Determine the [X, Y] coordinate at the center of the cell enclosing the given text.  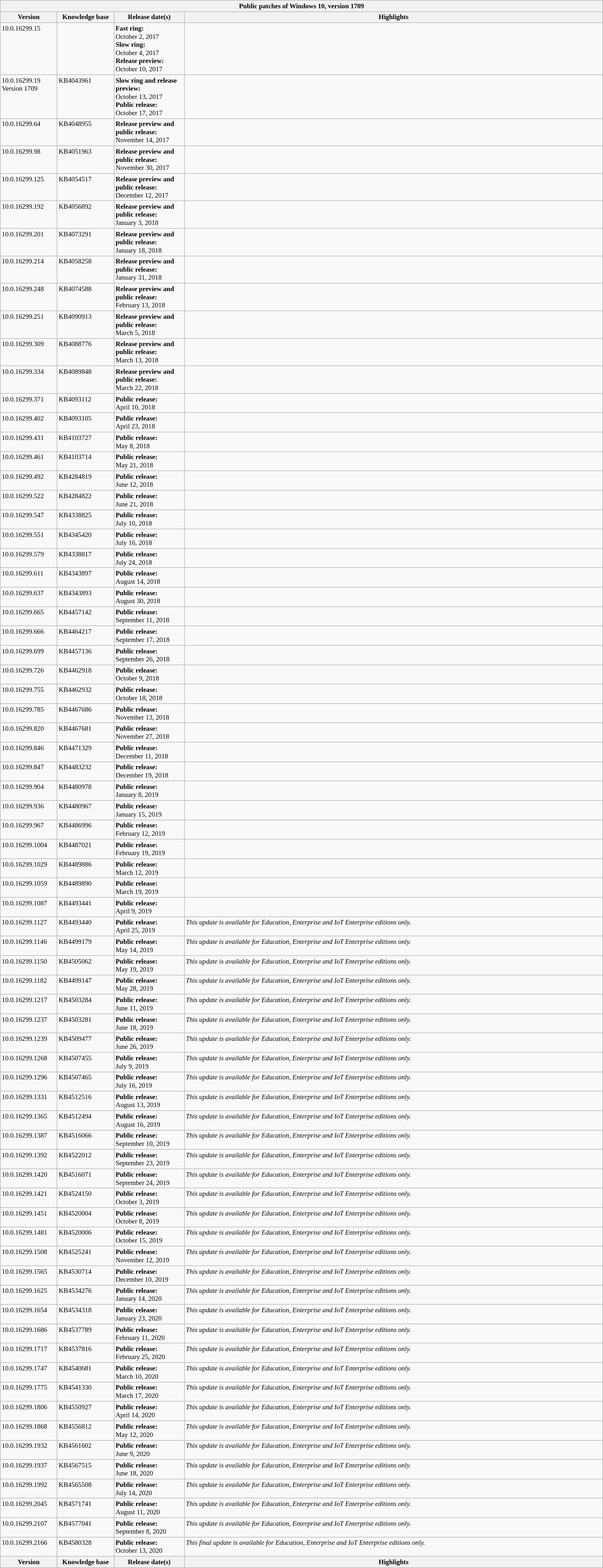
KB4489886 [86, 868]
KB4074588 [86, 297]
Public release:May 21, 2018 [149, 461]
10.0.16299.1237 [29, 1023]
Public release:November 13, 2018 [149, 713]
Public release:March 17, 2020 [149, 1391]
KB4540681 [86, 1372]
KB4499147 [86, 985]
Public release:November 12, 2019 [149, 1256]
10.0.16299.1268 [29, 1062]
10.0.16299.1992 [29, 1489]
Release preview and public release:February 13, 2018 [149, 297]
10.0.16299.1087 [29, 907]
Public release:May 19, 2019 [149, 965]
10.0.16299.461 [29, 461]
Release preview and public release:January 3, 2018 [149, 214]
10.0.16299.1481 [29, 1237]
10.0.16299.1421 [29, 1198]
10.0.16299.726 [29, 674]
KB4512516 [86, 1101]
10.0.16299.904 [29, 791]
Public release:May 28, 2019 [149, 985]
10.0.16299.1508 [29, 1256]
KB4090913 [86, 324]
KB4471329 [86, 752]
KB4522012 [86, 1159]
10.0.16299.1806 [29, 1411]
KB4499179 [86, 946]
Public release:April 10, 2018 [149, 403]
10.0.16299.755 [29, 694]
Public release:August 11, 2020 [149, 1508]
KB4043961 [86, 97]
Public release:January 14, 2020 [149, 1295]
Public release:June 9, 2020 [149, 1450]
10.0.16299.402 [29, 422]
Public release:August 14, 2018 [149, 578]
Public release:June 26, 2019 [149, 1043]
10.0.16299.1392 [29, 1159]
KB4530714 [86, 1276]
10.0.16299.192 [29, 214]
Public release:February 25, 2020 [149, 1353]
KB4524150 [86, 1198]
10.0.16299.201 [29, 242]
10.0.16299.2045 [29, 1508]
10.0.16299.19Version 1709 [29, 97]
Release preview and public release:March 22, 2018 [149, 380]
KB4580328 [86, 1547]
KB4565508 [86, 1489]
KB4516066 [86, 1139]
KB4089848 [86, 380]
10.0.16299.1239 [29, 1043]
KB4503281 [86, 1023]
Release preview and public release:January 31, 2018 [149, 269]
10.0.16299.251 [29, 324]
10.0.16299.64 [29, 132]
KB4483232 [86, 771]
KB4103727 [86, 442]
10.0.16299.1420 [29, 1178]
Public release:November 27, 2018 [149, 732]
KB4516071 [86, 1178]
Release preview and public release:March 5, 2018 [149, 324]
Public release:June 11, 2019 [149, 1004]
Public release:September 26, 2018 [149, 655]
Public release:July 9, 2019 [149, 1062]
KB4464217 [86, 636]
Public release:June 18, 2020 [149, 1469]
10.0.16299.2107 [29, 1528]
10.0.16299.1387 [29, 1139]
10.0.16299.1868 [29, 1430]
10.0.16299.248 [29, 297]
KB4489890 [86, 888]
KB4577041 [86, 1528]
Public release:December 10, 2019 [149, 1276]
Fast ring:October 2, 2017Slow ring:October 4, 2017Release preview:October 10, 2017 [149, 49]
Public release:October 3, 2019 [149, 1198]
10.0.16299.1654 [29, 1314]
KB4486996 [86, 830]
10.0.16299.522 [29, 500]
KB4284819 [86, 480]
KB4462932 [86, 694]
Public release:September 24, 2019 [149, 1178]
KB4338817 [86, 558]
KB4534276 [86, 1295]
Public patches of Windows 10, version 1709 [301, 6]
KB4462918 [86, 674]
Public release:October 13, 2020 [149, 1547]
10.0.16299.1625 [29, 1295]
Public release:October 15, 2019 [149, 1237]
Public release:September 23, 2019 [149, 1159]
10.0.16299.1150 [29, 965]
Public release:August 30, 2018 [149, 597]
10.0.16299.967 [29, 830]
10.0.16299.666 [29, 636]
KB4507465 [86, 1082]
Public release:September 17, 2018 [149, 636]
10.0.16299.1059 [29, 888]
10.0.16299.936 [29, 810]
10.0.16299.1127 [29, 926]
10.0.16299.98 [29, 160]
Release preview and public release:January 18, 2018 [149, 242]
10.0.16299.551 [29, 539]
Public release:June 18, 2019 [149, 1023]
Public release:December 11, 2018 [149, 752]
Public release:July 24, 2018 [149, 558]
KB4480978 [86, 791]
Public release:August 13, 2019 [149, 1101]
Public release:January 15, 2019 [149, 810]
Public release:September 10, 2019 [149, 1139]
Release preview and public release:December 12, 2017 [149, 187]
KB4534318 [86, 1314]
KB4493440 [86, 926]
KB4480967 [86, 810]
10.0.16299.334 [29, 380]
10.0.16299.579 [29, 558]
KB4103714 [86, 461]
Public release:October 18, 2018 [149, 694]
KB4048955 [86, 132]
10.0.16299.637 [29, 597]
10.0.16299.309 [29, 352]
KB4503284 [86, 1004]
10.0.16299.785 [29, 713]
KB4457136 [86, 655]
Public release:October 8, 2019 [149, 1217]
10.0.16299.1451 [29, 1217]
KB4093112 [86, 403]
10.0.16299.1217 [29, 1004]
10.0.16299.611 [29, 578]
Public release:February 19, 2019 [149, 849]
Public release:July 16, 2019 [149, 1082]
KB4345420 [86, 539]
10.0.16299.1686 [29, 1334]
KB4537789 [86, 1334]
Public release:July 16, 2018 [149, 539]
Public release:March 10, 2020 [149, 1372]
KB4507455 [86, 1062]
10.0.16299.125 [29, 187]
10.0.16299.847 [29, 771]
Release preview and public release:November 30, 2017 [149, 160]
10.0.16299.1146 [29, 946]
Public release:July 14, 2020 [149, 1489]
Slow ring and release preview:October 13, 2017Public release:October 17, 2017 [149, 97]
10.0.16299.214 [29, 269]
KB4487021 [86, 849]
Public release:May 14, 2019 [149, 946]
Public release:April 9, 2019 [149, 907]
KB4567515 [86, 1469]
KB4537816 [86, 1353]
KB4467681 [86, 732]
Release preview and public release:November 14, 2017 [149, 132]
10.0.16299.1365 [29, 1120]
Public release:March 19, 2019 [149, 888]
Public release:September 11, 2018 [149, 617]
KB4058258 [86, 269]
Public release:September 8, 2020 [149, 1528]
KB4051963 [86, 160]
Public release:January 8, 2019 [149, 791]
KB4509477 [86, 1043]
KB4343893 [86, 597]
10.0.16299.492 [29, 480]
KB4525241 [86, 1256]
KB4457142 [86, 617]
10.0.16299.1004 [29, 849]
Public release:January 23, 2020 [149, 1314]
KB4556812 [86, 1430]
10.0.16299.665 [29, 617]
KB4550927 [86, 1411]
10.0.16299.431 [29, 442]
KB4541330 [86, 1391]
This final update is available for Education, Enterprise and IoT Enterprise editions only. [394, 1547]
KB4493441 [86, 907]
10.0.16299.1029 [29, 868]
KB4512494 [86, 1120]
10.0.16299.699 [29, 655]
10.0.16299.2166 [29, 1547]
KB4571741 [86, 1508]
Public release:March 12, 2019 [149, 868]
KB4520004 [86, 1217]
10.0.16299.547 [29, 519]
KB4343897 [86, 578]
KB4073291 [86, 242]
KB4338825 [86, 519]
KB4467686 [86, 713]
KB4561602 [86, 1450]
Public release:April 23, 2018 [149, 422]
Public release:May 12, 2020 [149, 1430]
KB4284822 [86, 500]
10.0.16299.1717 [29, 1353]
KB4056892 [86, 214]
10.0.16299.15 [29, 49]
10.0.16299.1296 [29, 1082]
Public release:December 19, 2018 [149, 771]
KB4505062 [86, 965]
Public release:July 10, 2018 [149, 519]
Public release:June 12, 2018 [149, 480]
Public release:May 8, 2018 [149, 442]
10.0.16299.1775 [29, 1391]
10.0.16299.371 [29, 403]
10.0.16299.1331 [29, 1101]
10.0.16299.1182 [29, 985]
Release preview and public release:March 13, 2018 [149, 352]
10.0.16299.1565 [29, 1276]
Public release:February 12, 2019 [149, 830]
10.0.16299.1937 [29, 1469]
Public release:April 14, 2020 [149, 1411]
Public release:April 25, 2019 [149, 926]
KB4520006 [86, 1237]
10.0.16299.1747 [29, 1372]
Public release:June 21, 2018 [149, 500]
10.0.16299.1932 [29, 1450]
10.0.16299.820 [29, 732]
Public release:October 9, 2018 [149, 674]
Public release:August 16, 2019 [149, 1120]
KB4088776 [86, 352]
KB4093105 [86, 422]
10.0.16299.846 [29, 752]
KB4054517 [86, 187]
Public release:February 11, 2020 [149, 1334]
